Locate the cell with the specified text and output its [x, y] center coordinate. 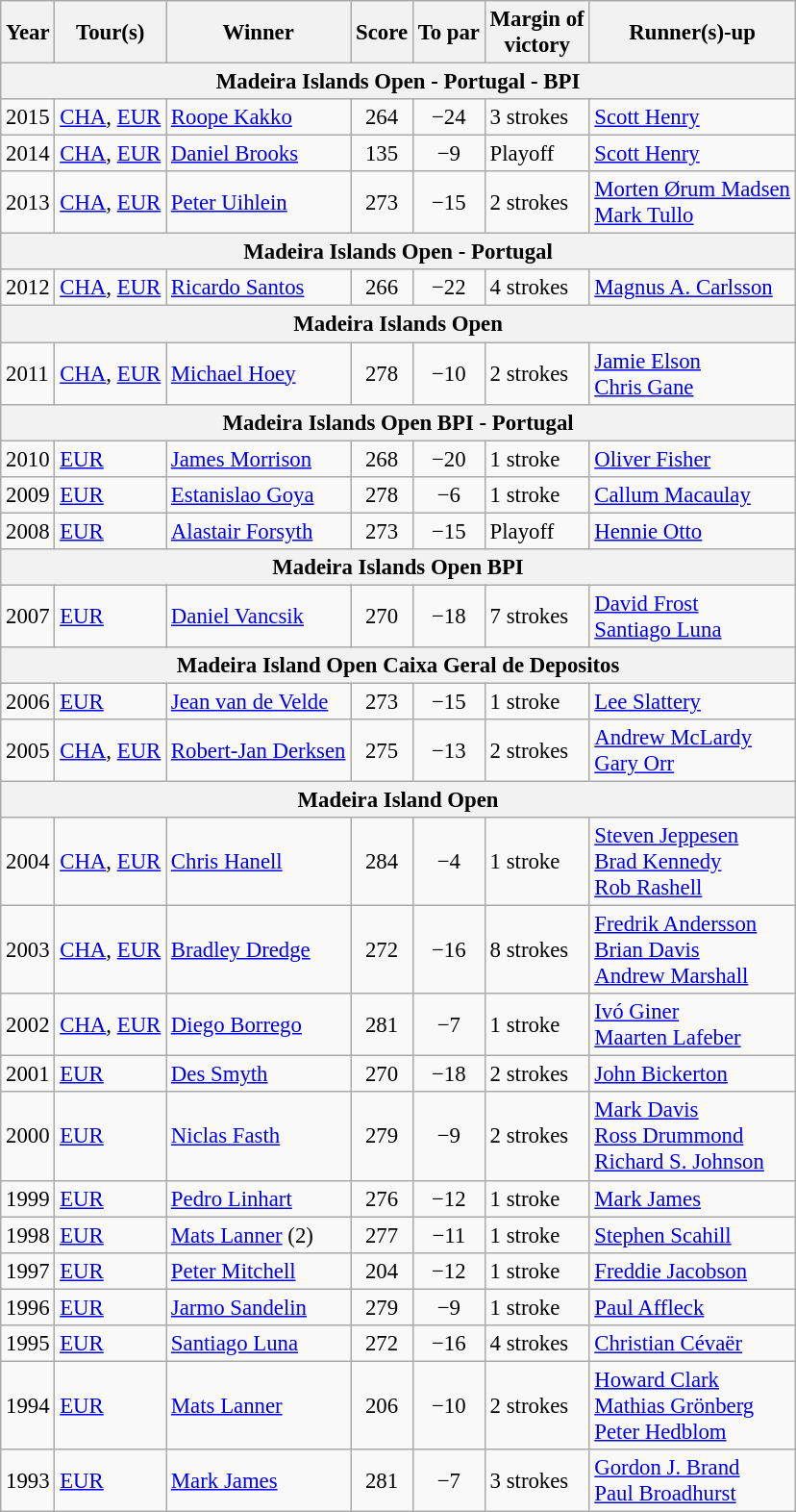
Christian Cévaër [692, 1344]
Daniel Brooks [259, 154]
Callum Macaulay [692, 494]
Howard Clark Mathias Grönberg Peter Hedblom [692, 1405]
Paul Affleck [692, 1307]
Ivó Giner Maarten Lafeber [692, 1025]
2000 [28, 1137]
275 [383, 750]
268 [383, 459]
Madeira Island Open [398, 800]
204 [383, 1271]
Gordon J. Brand Paul Broadhurst [692, 1481]
−24 [448, 117]
Morten Ørum Madsen Mark Tullo [692, 202]
2013 [28, 202]
−13 [448, 750]
277 [383, 1235]
2002 [28, 1025]
Roope Kakko [259, 117]
Steven Jeppesen Brad Kennedy Rob Rashell [692, 862]
276 [383, 1198]
2015 [28, 117]
David Frost Santiago Luna [692, 616]
206 [383, 1405]
1994 [28, 1405]
8 strokes [536, 950]
Madeira Islands Open - Portugal - BPI [398, 82]
2003 [28, 950]
264 [383, 117]
Freddie Jacobson [692, 1271]
Ricardo Santos [259, 288]
284 [383, 862]
2008 [28, 531]
−4 [448, 862]
2011 [28, 373]
Magnus A. Carlsson [692, 288]
To par [448, 33]
Estanislao Goya [259, 494]
Diego Borrego [259, 1025]
−22 [448, 288]
Score [383, 33]
Peter Uihlein [259, 202]
1997 [28, 1271]
2005 [28, 750]
Lee Slattery [692, 701]
Bradley Dredge [259, 950]
Daniel Vancsik [259, 616]
James Morrison [259, 459]
2007 [28, 616]
−20 [448, 459]
266 [383, 288]
2009 [28, 494]
John Bickerton [692, 1074]
−11 [448, 1235]
Madeira Island Open Caixa Geral de Depositos [398, 666]
Runner(s)-up [692, 33]
1999 [28, 1198]
Margin ofvictory [536, 33]
1996 [28, 1307]
Robert-Jan Derksen [259, 750]
Pedro Linhart [259, 1198]
2014 [28, 154]
Jamie Elson Chris Gane [692, 373]
Niclas Fasth [259, 1137]
Jean van de Velde [259, 701]
Fredrik Andersson Brian Davis Andrew Marshall [692, 950]
Madeira Islands Open [398, 324]
1993 [28, 1481]
1998 [28, 1235]
1995 [28, 1344]
Winner [259, 33]
Tour(s) [111, 33]
Mats Lanner (2) [259, 1235]
135 [383, 154]
Madeira Islands Open BPI [398, 567]
2012 [28, 288]
Des Smyth [259, 1074]
2006 [28, 701]
2010 [28, 459]
Peter Mitchell [259, 1271]
Stephen Scahill [692, 1235]
Mark Davis Ross Drummond Richard S. Johnson [692, 1137]
Michael Hoey [259, 373]
Santiago Luna [259, 1344]
2001 [28, 1074]
Madeira Islands Open BPI - Portugal [398, 422]
Andrew McLardy Gary Orr [692, 750]
Alastair Forsyth [259, 531]
Hennie Otto [692, 531]
Year [28, 33]
Oliver Fisher [692, 459]
Chris Hanell [259, 862]
−6 [448, 494]
Mats Lanner [259, 1405]
Madeira Islands Open - Portugal [398, 252]
Jarmo Sandelin [259, 1307]
7 strokes [536, 616]
2004 [28, 862]
